Scan for the cell matching the given text and deliver its [x, y] coordinate at center. 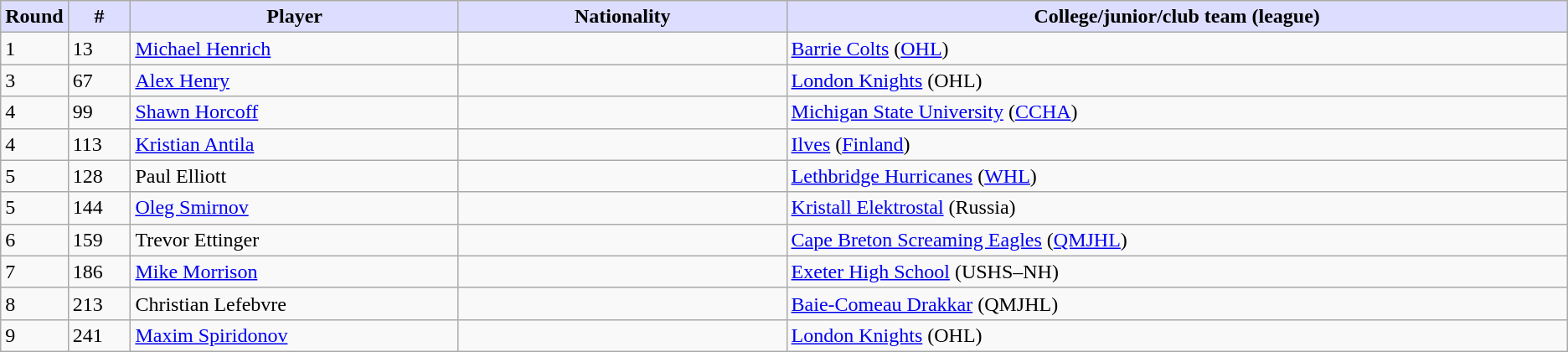
# [99, 17]
1 [34, 49]
Alex Henry [295, 80]
Maxim Spiridonov [295, 335]
144 [99, 208]
Round [34, 17]
Kristian Antila [295, 144]
159 [99, 240]
67 [99, 80]
213 [99, 303]
Player [295, 17]
Nationality [622, 17]
7 [34, 272]
Exeter High School (USHS–NH) [1177, 272]
13 [99, 49]
Michigan State University (CCHA) [1177, 112]
Paul Elliott [295, 176]
Oleg Smirnov [295, 208]
Baie-Comeau Drakkar (QMJHL) [1177, 303]
3 [34, 80]
College/junior/club team (league) [1177, 17]
Trevor Ettinger [295, 240]
113 [99, 144]
Christian Lefebvre [295, 303]
99 [99, 112]
Lethbridge Hurricanes (WHL) [1177, 176]
241 [99, 335]
Ilves (Finland) [1177, 144]
6 [34, 240]
186 [99, 272]
8 [34, 303]
9 [34, 335]
Mike Morrison [295, 272]
128 [99, 176]
Kristall Elektrostal (Russia) [1177, 208]
Shawn Horcoff [295, 112]
Barrie Colts (OHL) [1177, 49]
Cape Breton Screaming Eagles (QMJHL) [1177, 240]
Michael Henrich [295, 49]
